Extract the (X, Y) coordinate from the center of the cell holding the provided text.  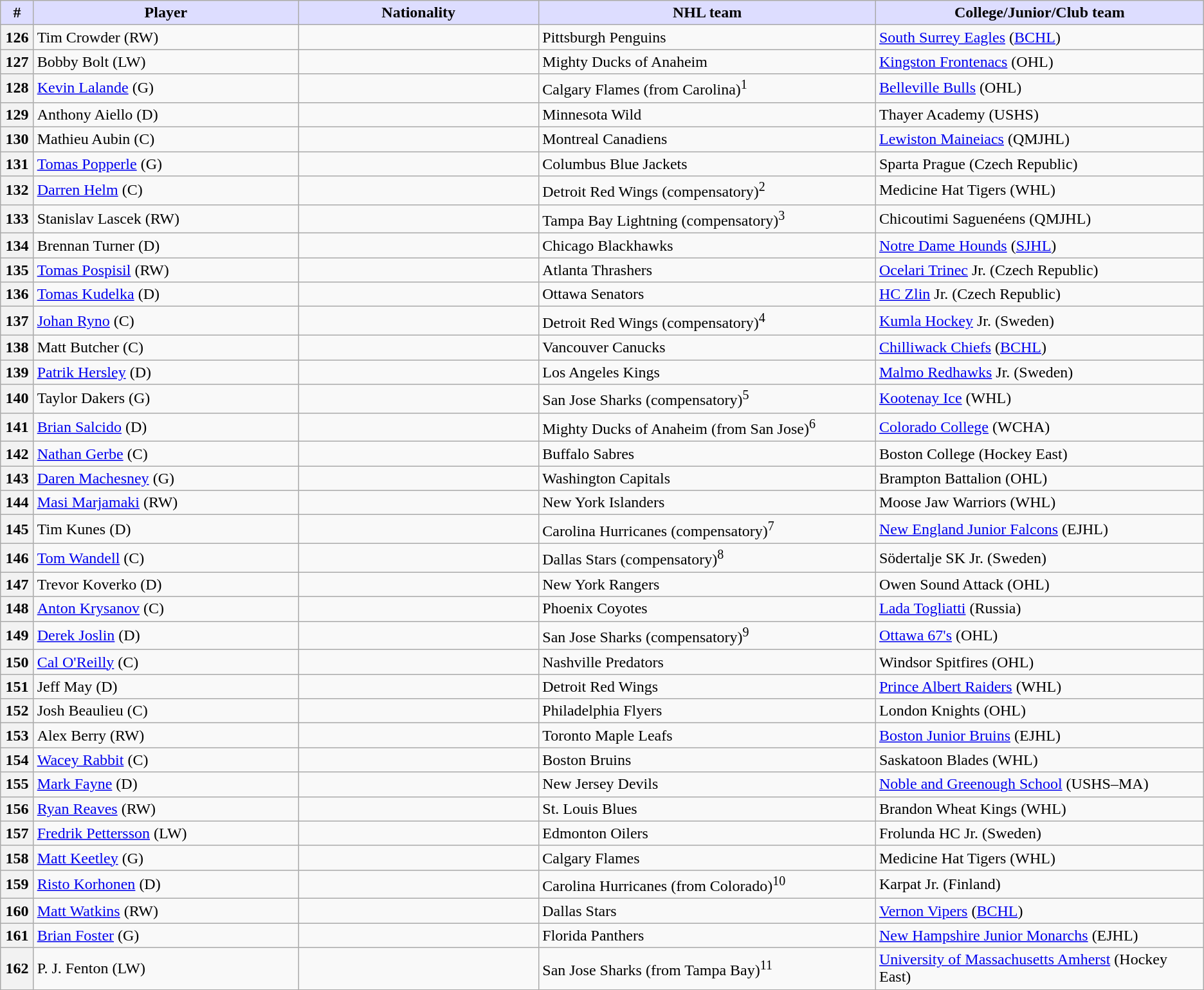
Fredrik Pettersson (LW) (166, 833)
New Jersey Devils (707, 784)
Tim Kunes (D) (166, 530)
Mark Fayne (D) (166, 784)
141 (17, 427)
New York Islanders (707, 503)
134 (17, 246)
HC Zlin Jr. (Czech Republic) (1039, 294)
Anton Krysanov (C) (166, 609)
Pittsburgh Penguins (707, 37)
Saskatoon Blades (WHL) (1039, 760)
Ryan Reaves (RW) (166, 809)
Matt Butcher (C) (166, 348)
University of Massachusetts Amherst (Hockey East) (1039, 968)
Jeff May (D) (166, 687)
Brian Salcido (D) (166, 427)
127 (17, 62)
Nationality (419, 13)
Noble and Greenough School (USHS–MA) (1039, 784)
Alex Berry (RW) (166, 735)
NHL team (707, 13)
Ottawa 67's (OHL) (1039, 635)
College/Junior/Club team (1039, 13)
Thayer Academy (USHS) (1039, 114)
Vernon Vipers (BCHL) (1039, 911)
Atlanta Thrashers (707, 270)
Brampton Battalion (OHL) (1039, 478)
San Jose Sharks (from Tampa Bay)11 (707, 968)
# (17, 13)
153 (17, 735)
Derek Joslin (D) (166, 635)
Tomas Pospisil (RW) (166, 270)
Columbus Blue Jackets (707, 164)
131 (17, 164)
Kingston Frontenacs (OHL) (1039, 62)
161 (17, 935)
Chicago Blackhawks (707, 246)
New Hampshire Junior Monarchs (EJHL) (1039, 935)
Karpat Jr. (Finland) (1039, 885)
Mighty Ducks of Anaheim (707, 62)
Brandon Wheat Kings (WHL) (1039, 809)
Colorado College (WCHA) (1039, 427)
South Surrey Eagles (BCHL) (1039, 37)
Kumla Hockey Jr. (Sweden) (1039, 321)
145 (17, 530)
Owen Sound Attack (OHL) (1039, 584)
162 (17, 968)
Darren Helm (C) (166, 190)
Risto Korhonen (D) (166, 885)
Prince Albert Raiders (WHL) (1039, 687)
137 (17, 321)
Lada Togliatti (Russia) (1039, 609)
Boston Bruins (707, 760)
Detroit Red Wings (compensatory)4 (707, 321)
Detroit Red Wings (707, 687)
139 (17, 372)
Washington Capitals (707, 478)
New England Junior Falcons (EJHL) (1039, 530)
Trevor Koverko (D) (166, 584)
Belleville Bulls (OHL) (1039, 89)
Calgary Flames (from Carolina)1 (707, 89)
Florida Panthers (707, 935)
Dallas Stars (707, 911)
133 (17, 219)
Stanislav Lascek (RW) (166, 219)
Wacey Rabbit (C) (166, 760)
Chicoutimi Saguenéens (QMJHL) (1039, 219)
Lewiston Maineiacs (QMJHL) (1039, 139)
Tampa Bay Lightning (compensatory)3 (707, 219)
160 (17, 911)
Toronto Maple Leafs (707, 735)
Tomas Kudelka (D) (166, 294)
Patrik Hersley (D) (166, 372)
Montreal Canadiens (707, 139)
Carolina Hurricanes (from Colorado)10 (707, 885)
Kootenay Ice (WHL) (1039, 399)
Detroit Red Wings (compensatory)2 (707, 190)
130 (17, 139)
Mathieu Aubin (C) (166, 139)
Johan Ryno (C) (166, 321)
Anthony Aiello (D) (166, 114)
Vancouver Canucks (707, 348)
New York Rangers (707, 584)
Masi Marjamaki (RW) (166, 503)
140 (17, 399)
Taylor Dakers (G) (166, 399)
Boston Junior Bruins (EJHL) (1039, 735)
143 (17, 478)
Brennan Turner (D) (166, 246)
San Jose Sharks (compensatory)9 (707, 635)
Notre Dame Hounds (SJHL) (1039, 246)
Player (166, 13)
126 (17, 37)
Dallas Stars (compensatory)8 (707, 558)
132 (17, 190)
London Knights (OHL) (1039, 711)
Windsor Spitfires (OHL) (1039, 662)
Los Angeles Kings (707, 372)
Nathan Gerbe (C) (166, 454)
150 (17, 662)
151 (17, 687)
P. J. Fenton (LW) (166, 968)
Chilliwack Chiefs (BCHL) (1039, 348)
Carolina Hurricanes (compensatory)7 (707, 530)
138 (17, 348)
Matt Watkins (RW) (166, 911)
Brian Foster (G) (166, 935)
156 (17, 809)
Bobby Bolt (LW) (166, 62)
Moose Jaw Warriors (WHL) (1039, 503)
Ocelari Trinec Jr. (Czech Republic) (1039, 270)
146 (17, 558)
147 (17, 584)
Frolunda HC Jr. (Sweden) (1039, 833)
Boston College (Hockey East) (1039, 454)
Philadelphia Flyers (707, 711)
Josh Beaulieu (C) (166, 711)
Matt Keetley (G) (166, 858)
Södertalje SK Jr. (Sweden) (1039, 558)
Mighty Ducks of Anaheim (from San Jose)6 (707, 427)
129 (17, 114)
142 (17, 454)
Phoenix Coyotes (707, 609)
Nashville Predators (707, 662)
San Jose Sharks (compensatory)5 (707, 399)
159 (17, 885)
135 (17, 270)
Tom Wandell (C) (166, 558)
158 (17, 858)
Ottawa Senators (707, 294)
152 (17, 711)
149 (17, 635)
Daren Machesney (G) (166, 478)
154 (17, 760)
157 (17, 833)
148 (17, 609)
Edmonton Oilers (707, 833)
144 (17, 503)
Sparta Prague (Czech Republic) (1039, 164)
128 (17, 89)
136 (17, 294)
Malmo Redhawks Jr. (Sweden) (1039, 372)
Calgary Flames (707, 858)
Tomas Popperle (G) (166, 164)
155 (17, 784)
Cal O'Reilly (C) (166, 662)
Tim Crowder (RW) (166, 37)
St. Louis Blues (707, 809)
Kevin Lalande (G) (166, 89)
Buffalo Sabres (707, 454)
Minnesota Wild (707, 114)
